Provide the (X, Y) coordinate of the cell's center where the given text is located.  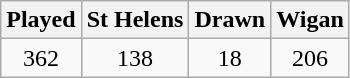
138 (135, 58)
Played (41, 20)
362 (41, 58)
Wigan (310, 20)
206 (310, 58)
St Helens (135, 20)
18 (230, 58)
Drawn (230, 20)
